Locate the cell with the specified text and output its [X, Y] center coordinate. 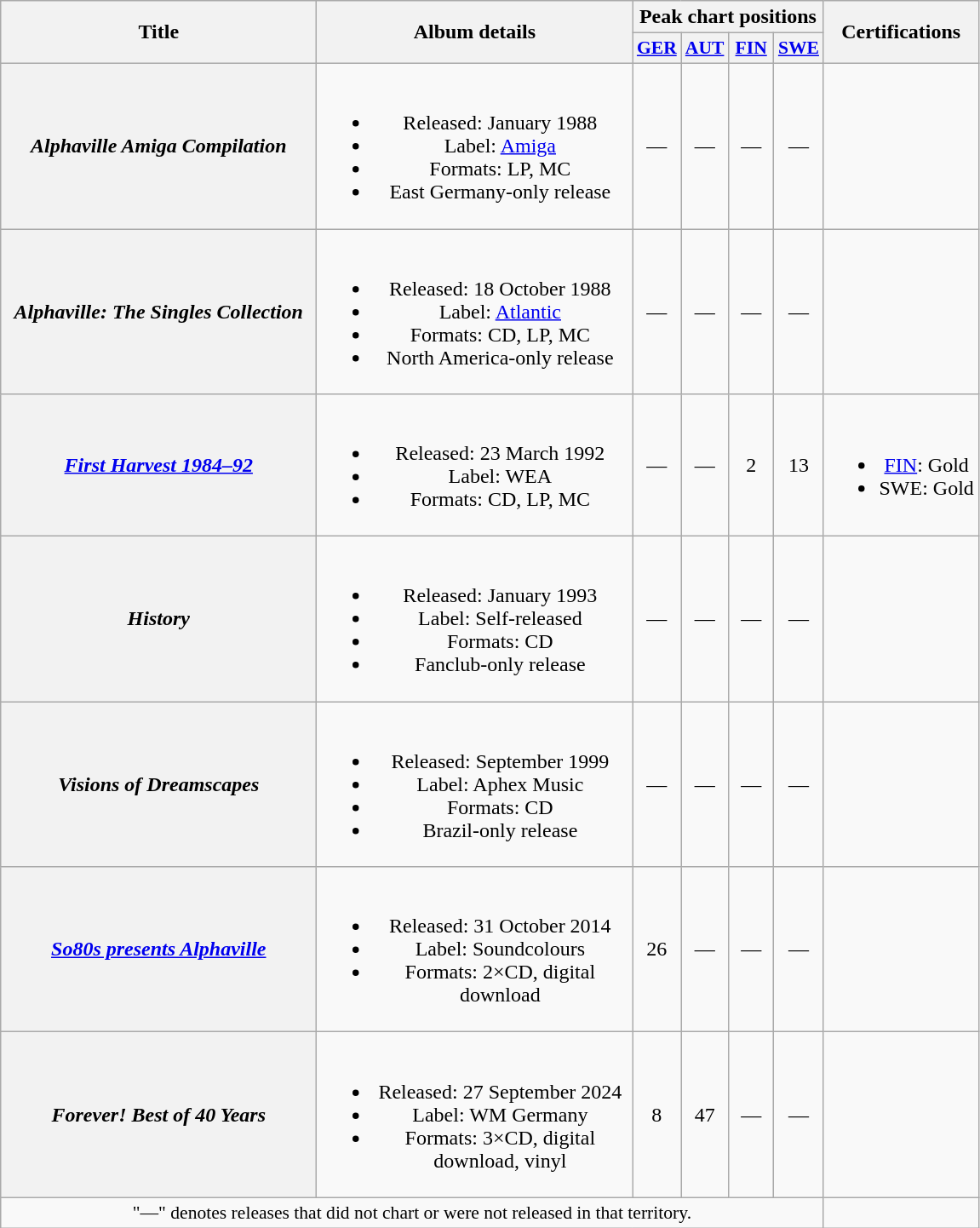
Released: 23 March 1992Label: WEAFormats: CD, LP, MC [475, 465]
FIN [751, 49]
First Harvest 1984–92 [158, 465]
Title [158, 32]
Alphaville: The Singles Collection [158, 311]
History [158, 619]
FIN: GoldSWE: Gold [901, 465]
2 [751, 465]
8 [657, 1115]
Certifications [901, 32]
AUT [705, 49]
Released: January 1988Label: AmigaFormats: LP, MCEast Germany-only release [475, 146]
Alphaville Amiga Compilation [158, 146]
47 [705, 1115]
So80s presents Alphaville [158, 950]
Album details [475, 32]
SWE [799, 49]
Released: 31 October 2014Label: SoundcoloursFormats: 2×CD, digital download [475, 950]
Visions of Dreamscapes [158, 784]
13 [799, 465]
Released: September 1999Label: Aphex MusicFormats: CDBrazil-only release [475, 784]
Released: 27 September 2024Label: WM GermanyFormats: 3×CD, digital download, vinyl [475, 1115]
GER [657, 49]
Released: 18 October 1988Label: AtlanticFormats: CD, LP, MCNorth America-only release [475, 311]
Peak chart positions [728, 17]
Forever! Best of 40 Years [158, 1115]
"—" denotes releases that did not chart or were not released in that territory. [412, 1213]
Released: January 1993Label: Self-releasedFormats: CDFanclub-only release [475, 619]
26 [657, 950]
